Return the [X, Y] coordinate for the center point of the cell that contains the specified text.  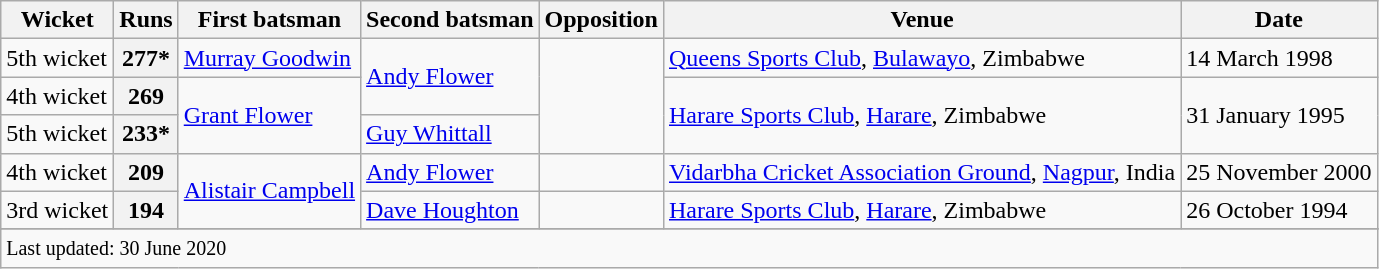
233* [146, 134]
31 January 1995 [1279, 115]
14 March 1998 [1279, 58]
Guy Whittall [450, 134]
26 October 1994 [1279, 210]
Alistair Campbell [269, 191]
Last updated: 30 June 2020 [689, 248]
25 November 2000 [1279, 172]
Queens Sports Club, Bulawayo, Zimbabwe [922, 58]
Date [1279, 20]
Second batsman [450, 20]
3rd wicket [58, 210]
209 [146, 172]
Murray Goodwin [269, 58]
First batsman [269, 20]
Dave Houghton [450, 210]
Vidarbha Cricket Association Ground, Nagpur, India [922, 172]
Venue [922, 20]
194 [146, 210]
Wicket [58, 20]
Runs [146, 20]
277* [146, 58]
269 [146, 96]
Grant Flower [269, 115]
Opposition [601, 20]
